Return the (X, Y) coordinate for the center point of the cell that contains the specified text.  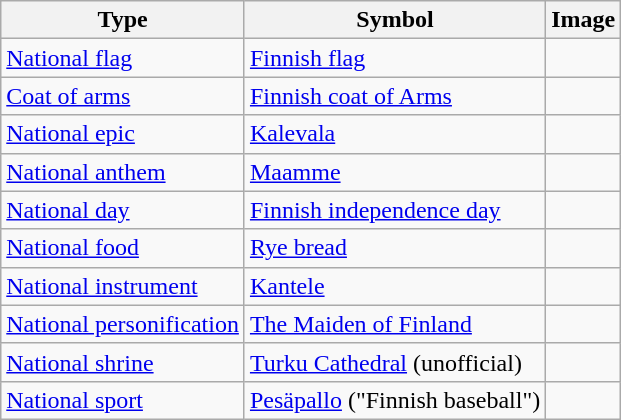
Coat of arms (123, 96)
Type (123, 20)
Symbol (394, 20)
Turku Cathedral (unofficial) (394, 362)
National instrument (123, 286)
National shrine (123, 362)
National epic (123, 134)
Pesäpallo ("Finnish baseball") (394, 400)
National anthem (123, 172)
Finnish coat of Arms (394, 96)
Finnish independence day (394, 210)
National sport (123, 400)
National food (123, 248)
Rye bread (394, 248)
The Maiden of Finland (394, 324)
Finnish flag (394, 58)
National personification (123, 324)
Kantele (394, 286)
National day (123, 210)
Maamme (394, 172)
National flag (123, 58)
Image (584, 20)
Kalevala (394, 134)
